Provide the (X, Y) coordinate of the cell's center where the given text is located.  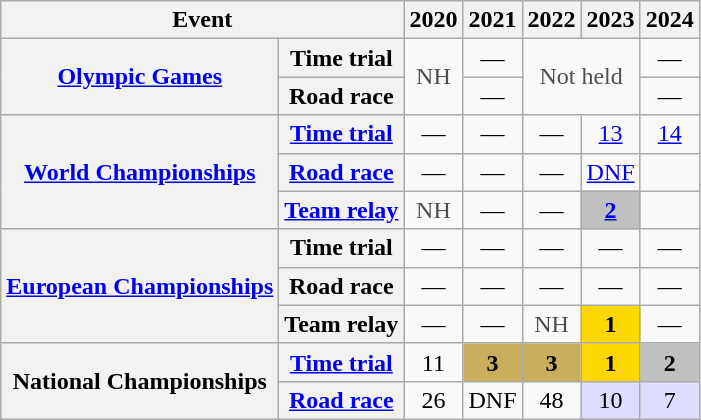
Not held (581, 77)
European Championships (140, 286)
2024 (670, 20)
Event (202, 20)
13 (610, 134)
10 (610, 400)
14 (670, 134)
2023 (610, 20)
26 (434, 400)
2021 (492, 20)
2022 (552, 20)
7 (670, 400)
World Championships (140, 172)
11 (434, 362)
48 (552, 400)
National Championships (140, 381)
Olympic Games (140, 77)
2020 (434, 20)
